Find where the given text appears and provide that cell's center as (x, y) coordinate. 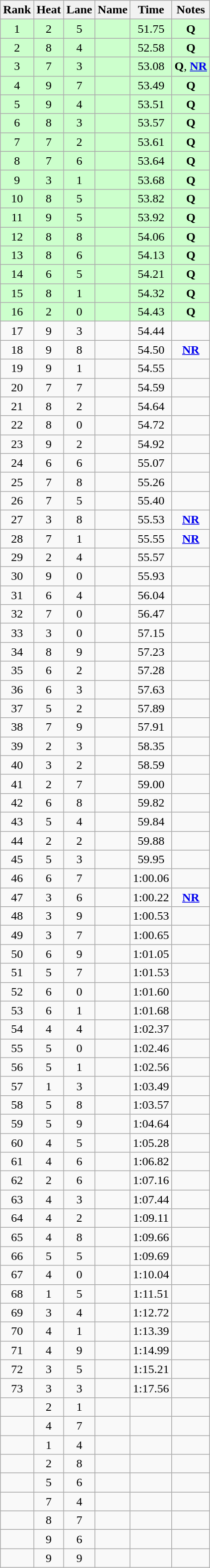
12 (17, 237)
1:06.82 (151, 1162)
50 (17, 954)
1:04.64 (151, 1124)
25 (17, 482)
14 (17, 274)
70 (17, 1331)
59.95 (151, 860)
57.23 (151, 652)
53.08 (151, 66)
57 (17, 1086)
49 (17, 935)
55.40 (151, 501)
54.13 (151, 255)
66 (17, 1256)
54.06 (151, 237)
54.64 (151, 406)
40 (17, 765)
69 (17, 1313)
57.91 (151, 727)
33 (17, 633)
30 (17, 576)
1:07.16 (151, 1181)
16 (17, 312)
54.21 (151, 274)
1:01.53 (151, 973)
60 (17, 1142)
63 (17, 1199)
56 (17, 1067)
58.35 (151, 746)
1:09.66 (151, 1237)
55.93 (151, 576)
56.47 (151, 614)
18 (17, 350)
54.59 (151, 387)
53.61 (151, 142)
57.89 (151, 708)
53.92 (151, 217)
1:00.06 (151, 878)
54.55 (151, 369)
20 (17, 387)
59.84 (151, 821)
1:02.37 (151, 1029)
1:11.51 (151, 1294)
68 (17, 1294)
Lane (79, 10)
53.57 (151, 123)
1:02.56 (151, 1067)
54.32 (151, 293)
51.75 (151, 29)
55.53 (151, 519)
Heat (49, 10)
35 (17, 671)
1:01.05 (151, 954)
26 (17, 501)
53 (17, 1010)
42 (17, 803)
54.92 (151, 444)
39 (17, 746)
31 (17, 595)
55 (17, 1048)
45 (17, 860)
Rank (17, 10)
58.59 (151, 765)
1:02.46 (151, 1048)
55.55 (151, 538)
41 (17, 784)
59.82 (151, 803)
71 (17, 1350)
17 (17, 331)
64 (17, 1218)
Notes (191, 10)
21 (17, 406)
56.04 (151, 595)
62 (17, 1181)
27 (17, 519)
51 (17, 973)
52.58 (151, 48)
53.68 (151, 180)
19 (17, 369)
1:17.56 (151, 1388)
57.63 (151, 690)
1:03.57 (151, 1105)
Q, NR (191, 66)
1:09.69 (151, 1256)
67 (17, 1275)
10 (17, 198)
1:00.65 (151, 935)
59.88 (151, 841)
59.00 (151, 784)
22 (17, 425)
34 (17, 652)
54.50 (151, 350)
13 (17, 255)
46 (17, 878)
57.15 (151, 633)
1:05.28 (151, 1142)
1:15.21 (151, 1369)
29 (17, 558)
53.82 (151, 198)
23 (17, 444)
37 (17, 708)
1:09.11 (151, 1218)
1:03.49 (151, 1086)
28 (17, 538)
1:01.60 (151, 992)
73 (17, 1388)
61 (17, 1162)
1:07.44 (151, 1199)
54.72 (151, 425)
1:10.04 (151, 1275)
53.64 (151, 161)
58 (17, 1105)
55.26 (151, 482)
59 (17, 1124)
32 (17, 614)
Time (151, 10)
1:00.53 (151, 916)
1:13.39 (151, 1331)
1:01.68 (151, 1010)
Name (112, 10)
52 (17, 992)
24 (17, 463)
57.28 (151, 671)
43 (17, 821)
47 (17, 897)
53.49 (151, 85)
54.43 (151, 312)
38 (17, 727)
11 (17, 217)
36 (17, 690)
48 (17, 916)
54.44 (151, 331)
55.07 (151, 463)
15 (17, 293)
1:12.72 (151, 1313)
1:14.99 (151, 1350)
55.57 (151, 558)
65 (17, 1237)
1:00.22 (151, 897)
72 (17, 1369)
44 (17, 841)
53.51 (151, 104)
54 (17, 1029)
